Identify which cell holds the provided text, then report its [X, Y] central coordinate. 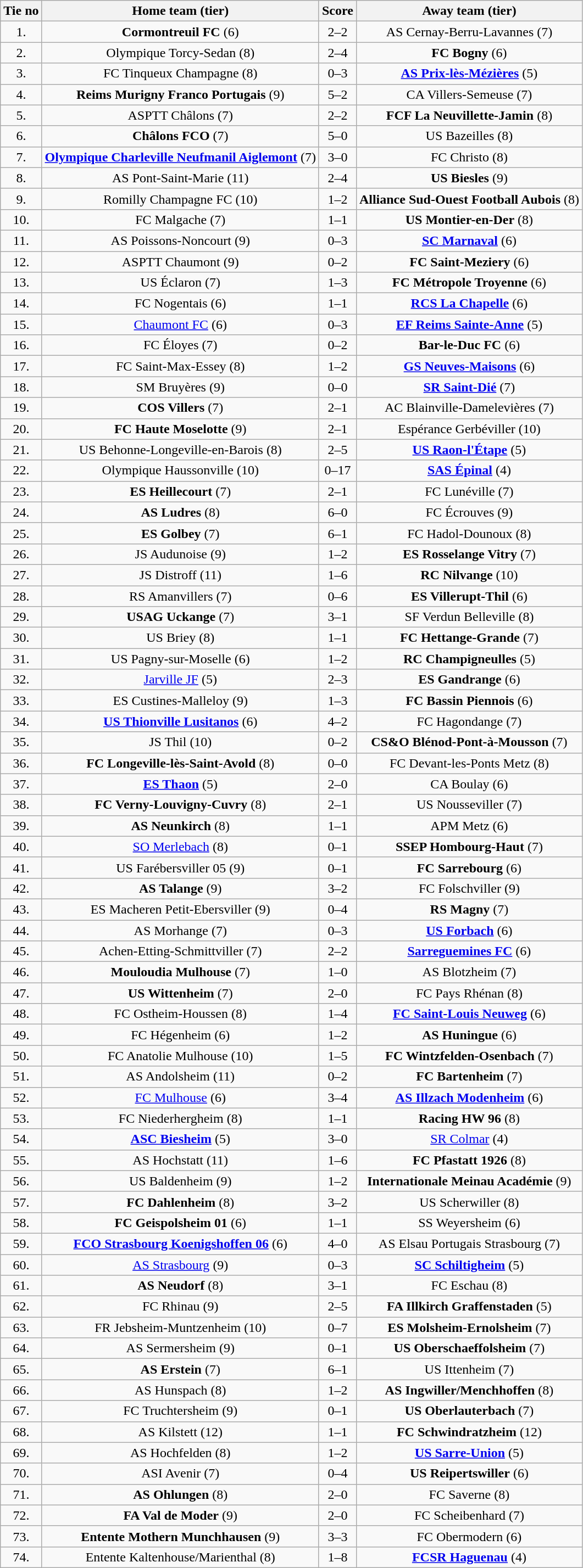
55. [21, 1160]
23. [21, 491]
53. [21, 1118]
56. [21, 1181]
15. [21, 324]
1. [21, 32]
4–2 [337, 721]
ES Custines-Malleloy (9) [180, 701]
AS Andolsheim (11) [180, 1077]
APM Metz (6) [469, 826]
FC Obermodern (6) [469, 1536]
Entente Kaltenhouse/Marienthal (8) [180, 1557]
RS Amanvillers (7) [180, 596]
0–6 [337, 596]
FC Nogentais (6) [180, 304]
AS Ingwiller/Menchhoffen (8) [469, 1390]
10. [21, 220]
FC Éloyes (7) [180, 345]
FC Écrouves (9) [469, 512]
FC Truchtersheim (9) [180, 1411]
ES Macheren Petit-Ebersviller (9) [180, 909]
ES Gandrange (6) [469, 680]
Olympique Torcy-Sedan (8) [180, 53]
FC Anatolie Mulhouse (10) [180, 1056]
SF Verdun Belleville (8) [469, 617]
SAS Épinal (4) [469, 471]
FC Saint-Max-Essey (8) [180, 366]
FC Niederhergheim (8) [180, 1118]
ES Villerupt-Thil (6) [469, 596]
US Briey (8) [180, 638]
28. [21, 596]
AS Ohlungen (8) [180, 1494]
67. [21, 1411]
AS Prix-lès-Mézières (5) [469, 74]
FA Illkirch Graffenstaden (5) [469, 1307]
5–0 [337, 136]
39. [21, 826]
AS Kilstett (12) [180, 1432]
FC Schwindratzheim (12) [469, 1432]
43. [21, 909]
FCSR Haguenau (4) [469, 1557]
FC Mulhouse (6) [180, 1097]
69. [21, 1453]
FC Eschau (8) [469, 1286]
63. [21, 1328]
4–0 [337, 1244]
5. [21, 115]
CA Boulay (6) [469, 784]
FC Lunéville (7) [469, 491]
US Bazeilles (8) [469, 136]
6–0 [337, 512]
34. [21, 721]
Olympique Charleville Neufmanil Aiglemont (7) [180, 157]
51. [21, 1077]
29. [21, 617]
AS Strasbourg (9) [180, 1264]
31. [21, 659]
FC Hagondange (7) [469, 721]
FC Devant-les-Ponts Metz (8) [469, 763]
44. [21, 931]
3. [21, 74]
8. [21, 178]
20. [21, 429]
AS Blotzheim (7) [469, 972]
CA Villers-Semeuse (7) [469, 94]
RS Magny (7) [469, 909]
24. [21, 512]
US Nousseviller (7) [469, 805]
11. [21, 240]
FCO Strasbourg Koenigshoffen 06 (6) [180, 1244]
AS Ludres (8) [180, 512]
0–7 [337, 1328]
Jarville JF (5) [180, 680]
US Sarre-Union (5) [469, 1453]
3–4 [337, 1097]
2–3 [337, 680]
FCF La Neuvillette-Jamin (8) [469, 115]
50. [21, 1056]
SS Weyersheim (6) [469, 1223]
AS Poissons-Noncourt (9) [180, 240]
Racing HW 96 (8) [469, 1118]
Score [337, 11]
0–17 [337, 471]
54. [21, 1139]
FC Sarrebourg (6) [469, 867]
FC Tinqueux Champagne (8) [180, 74]
Romilly Champagne FC (10) [180, 199]
Achen-Etting-Schmittviller (7) [180, 951]
JS Distroff (11) [180, 575]
FC Bassin Piennois (6) [469, 701]
AS Huningue (6) [469, 1035]
12. [21, 262]
FC Hettange-Grande (7) [469, 638]
27. [21, 575]
Espérance Gerbéviller (10) [469, 429]
49. [21, 1035]
42. [21, 888]
GS Neuves-Maisons (6) [469, 366]
ES Thaon (5) [180, 784]
1–0 [337, 972]
AS Neunkirch (8) [180, 826]
17. [21, 366]
Chaumont FC (6) [180, 324]
66. [21, 1390]
25. [21, 533]
FC Malgache (7) [180, 220]
70. [21, 1474]
US Biesles (9) [469, 178]
13. [21, 283]
FR Jebsheim-Muntzenheim (10) [180, 1328]
SC Schiltigheim (5) [469, 1264]
FC Pfastatt 1926 (8) [469, 1160]
68. [21, 1432]
7. [21, 157]
Home team (tier) [180, 11]
35. [21, 742]
SR Saint-Dié (7) [469, 387]
US Ittenheim (7) [469, 1369]
AC Blainville-Damelevières (7) [469, 408]
Entente Mothern Munchhausen (9) [180, 1536]
RC Champigneulles (5) [469, 659]
Olympique Haussonville (10) [180, 471]
32. [21, 680]
Cormontreuil FC (6) [180, 32]
36. [21, 763]
73. [21, 1536]
Mouloudia Mulhouse (7) [180, 972]
FC Saverne (8) [469, 1494]
SM Bruyères (9) [180, 387]
6. [21, 136]
AS Morhange (7) [180, 931]
59. [21, 1244]
FC Wintzfelden-Osenbach (7) [469, 1056]
Alliance Sud-Ouest Football Aubois (8) [469, 199]
SR Colmar (4) [469, 1139]
61. [21, 1286]
JS Thil (10) [180, 742]
AS Erstein (7) [180, 1369]
US Montier-en-Der (8) [469, 220]
FC Saint-Louis Neuweg (6) [469, 1014]
RC Nilvange (10) [469, 575]
72. [21, 1515]
62. [21, 1307]
AS Neudorf (8) [180, 1286]
US Éclaron (7) [180, 283]
USAG Uckange (7) [180, 617]
FC Longeville-lès-Saint-Avold (8) [180, 763]
ES Heillecourt (7) [180, 491]
26. [21, 554]
33. [21, 701]
ES Golbey (7) [180, 533]
4. [21, 94]
FC Pays Rhénan (8) [469, 993]
EF Reims Sainte-Anne (5) [469, 324]
1–4 [337, 1014]
AS Sermersheim (9) [180, 1348]
FC Haute Moselotte (9) [180, 429]
US Farébersviller 05 (9) [180, 867]
FC Saint-Meziery (6) [469, 262]
Away team (tier) [469, 11]
US Reipertswiller (6) [469, 1474]
SSEP Hombourg-Haut (7) [469, 847]
ASPTT Châlons (7) [180, 115]
71. [21, 1494]
FC Geispolsheim 01 (6) [180, 1223]
40. [21, 847]
FC Dahlenheim (8) [180, 1202]
18. [21, 387]
US Forbach (6) [469, 931]
1–5 [337, 1056]
22. [21, 471]
3–3 [337, 1536]
Internationale Meinau Académie (9) [469, 1181]
ES Rosselange Vitry (7) [469, 554]
SO Merlebach (8) [180, 847]
FC Rhinau (9) [180, 1307]
38. [21, 805]
65. [21, 1369]
58. [21, 1223]
19. [21, 408]
1–8 [337, 1557]
FC Ostheim-Houssen (8) [180, 1014]
FC Christo (8) [469, 157]
57. [21, 1202]
AS Hochstatt (11) [180, 1160]
AS Talange (9) [180, 888]
JS Audunoise (9) [180, 554]
Tie no [21, 11]
60. [21, 1264]
AS Elsau Portugais Strasbourg (7) [469, 1244]
74. [21, 1557]
Reims Murigny Franco Portugais (9) [180, 94]
41. [21, 867]
FC Hadol-Dounoux (8) [469, 533]
FC Bartenheim (7) [469, 1077]
ASC Biesheim (5) [180, 1139]
COS Villers (7) [180, 408]
ASI Avenir (7) [180, 1474]
US Pagny-sur-Moselle (6) [180, 659]
9. [21, 199]
Châlons FCO (7) [180, 136]
US Oberlauterbach (7) [469, 1411]
AS Cernay-Berru-Lavannes (7) [469, 32]
AS Hochfelden (8) [180, 1453]
30. [21, 638]
US Thionville Lusitanos (6) [180, 721]
37. [21, 784]
US Raon-l'Étape (5) [469, 450]
FC Hégenheim (6) [180, 1035]
AS Pont-Saint-Marie (11) [180, 178]
21. [21, 450]
45. [21, 951]
52. [21, 1097]
FC Métropole Troyenne (6) [469, 283]
FA Val de Moder (9) [180, 1515]
FC Folschviller (9) [469, 888]
2. [21, 53]
Sarreguemines FC (6) [469, 951]
SC Marnaval (6) [469, 240]
US Wittenheim (7) [180, 993]
46. [21, 972]
CS&O Blénod-Pont-à-Mousson (7) [469, 742]
64. [21, 1348]
48. [21, 1014]
RCS La Chapelle (6) [469, 304]
US Scherwiller (8) [469, 1202]
FC Scheibenhard (7) [469, 1515]
US Oberschaeffolsheim (7) [469, 1348]
ES Molsheim-Ernolsheim (7) [469, 1328]
AS Illzach Modenheim (6) [469, 1097]
47. [21, 993]
ASPTT Chaumont (9) [180, 262]
Bar-le-Duc FC (6) [469, 345]
14. [21, 304]
FC Bogny (6) [469, 53]
US Behonne-Longeville-en-Barois (8) [180, 450]
16. [21, 345]
5–2 [337, 94]
US Baldenheim (9) [180, 1181]
FC Verny-Louvigny-Cuvry (8) [180, 805]
AS Hunspach (8) [180, 1390]
